Pinpoint the cell where the given text exists, returning its [x, y] midpoint coordinate. 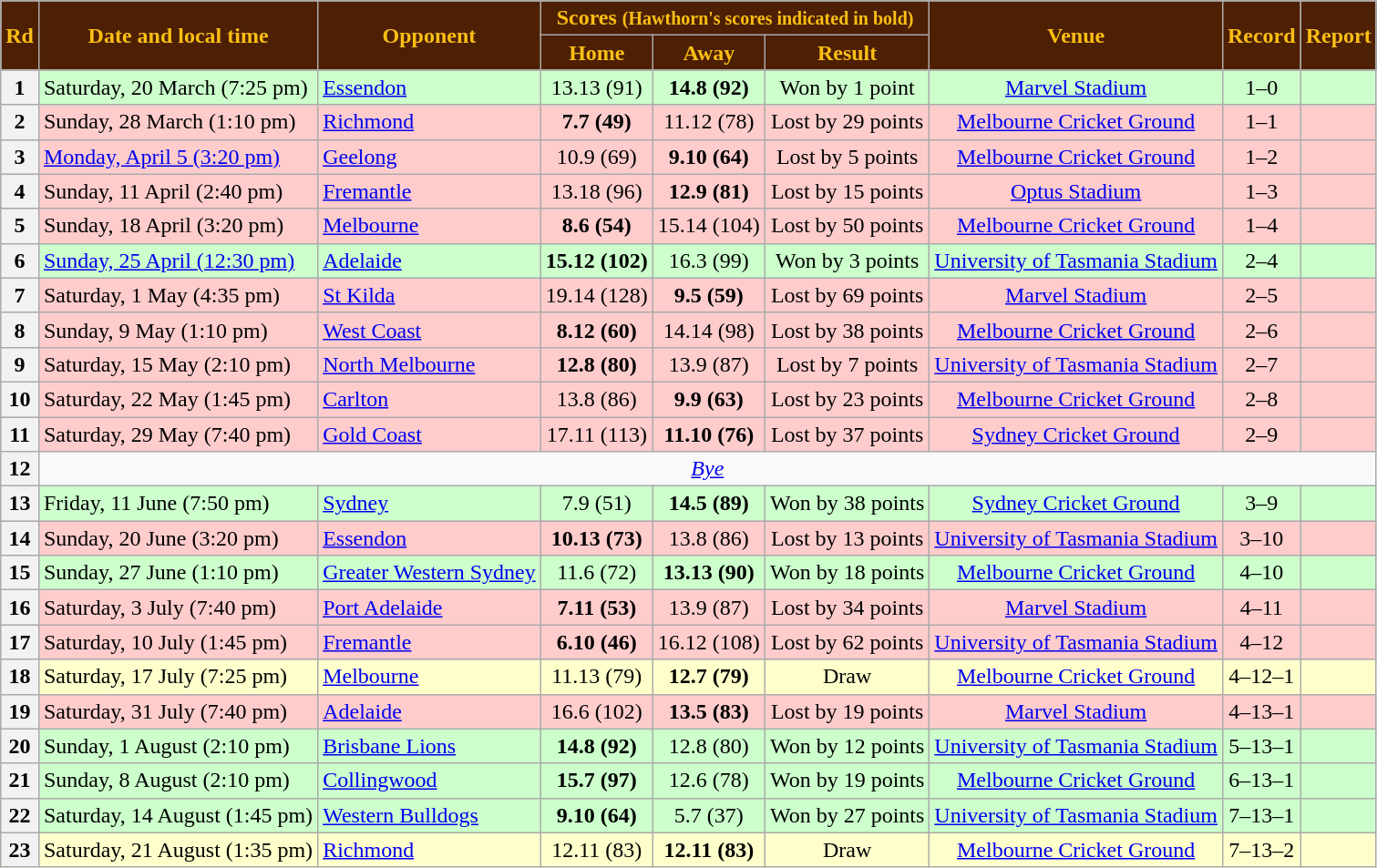
Sunday, 11 April (2:40 pm) [178, 191]
4 [20, 191]
15.7 (97) [596, 781]
4–12 [1261, 642]
Venue [1076, 36]
Lost by 23 points [847, 399]
Saturday, 10 July (1:45 pm) [178, 642]
Saturday, 17 July (7:25 pm) [178, 677]
Result [847, 53]
Report [1338, 36]
9.5 (59) [709, 295]
Lost by 62 points [847, 642]
7.9 (51) [596, 504]
Lost by 13 points [847, 538]
St Kilda [430, 295]
Greater Western Sydney [430, 573]
4–12–1 [1261, 677]
Optus Stadium [1076, 191]
15.14 (104) [709, 226]
23 [20, 850]
2 [20, 122]
1–2 [1261, 157]
15.12 (102) [596, 260]
21 [20, 781]
1–4 [1261, 226]
11.10 (76) [709, 434]
7–13–1 [1261, 815]
Collingwood [430, 781]
3–10 [1261, 538]
Won by 19 points [847, 781]
West Coast [430, 330]
10 [20, 399]
Sunday, 20 June (3:20 pm) [178, 538]
Lost by 7 points [847, 364]
7 [20, 295]
Sunday, 28 March (1:10 pm) [178, 122]
2–8 [1261, 399]
Home [596, 53]
1–0 [1261, 87]
1–1 [1261, 122]
Lost by 19 points [847, 711]
13.13 (91) [596, 87]
8 [20, 330]
16.3 (99) [709, 260]
6.10 (46) [596, 642]
1–3 [1261, 191]
Bye [707, 469]
Won by 3 points [847, 260]
10.9 (69) [596, 157]
Lost by 29 points [847, 122]
North Melbourne [430, 364]
Lost by 15 points [847, 191]
14.14 (98) [709, 330]
19 [20, 711]
18 [20, 677]
16 [20, 608]
4–11 [1261, 608]
5 [20, 226]
Saturday, 22 May (1:45 pm) [178, 399]
9.9 (63) [709, 399]
12.9 (81) [709, 191]
Won by 18 points [847, 573]
Lost by 38 points [847, 330]
Lost by 37 points [847, 434]
Saturday, 29 May (7:40 pm) [178, 434]
Saturday, 31 July (7:40 pm) [178, 711]
13.5 (83) [709, 711]
13 [20, 504]
7–13–2 [1261, 850]
Lost by 5 points [847, 157]
11.12 (78) [709, 122]
Friday, 11 June (7:50 pm) [178, 504]
2–7 [1261, 364]
16.6 (102) [596, 711]
Sunday, 9 May (1:10 pm) [178, 330]
5–13–1 [1261, 746]
2–6 [1261, 330]
13.18 (96) [596, 191]
Sunday, 8 August (2:10 pm) [178, 781]
Saturday, 15 May (2:10 pm) [178, 364]
8.12 (60) [596, 330]
Sunday, 25 April (12:30 pm) [178, 260]
Lost by 50 points [847, 226]
9 [20, 364]
Sunday, 1 August (2:10 pm) [178, 746]
20 [20, 746]
3 [20, 157]
4–10 [1261, 573]
Port Adelaide [430, 608]
Won by 12 points [847, 746]
11 [20, 434]
7.7 (49) [596, 122]
16.12 (108) [709, 642]
11.13 (79) [596, 677]
Date and local time [178, 36]
22 [20, 815]
Western Bulldogs [430, 815]
15 [20, 573]
Record [1261, 36]
Won by 1 point [847, 87]
Rd [20, 36]
14.5 (89) [709, 504]
6 [20, 260]
5.7 (37) [709, 815]
3–9 [1261, 504]
19.14 (128) [596, 295]
Saturday, 21 August (1:35 pm) [178, 850]
Scores (Hawthorn's scores indicated in bold) [735, 18]
2–5 [1261, 295]
Sunday, 27 June (1:10 pm) [178, 573]
Lost by 69 points [847, 295]
Away [709, 53]
Saturday, 14 August (1:45 pm) [178, 815]
Lost by 34 points [847, 608]
Saturday, 20 March (7:25 pm) [178, 87]
12.7 (79) [709, 677]
12 [20, 469]
Opponent [430, 36]
8.6 (54) [596, 226]
Sydney [430, 504]
Gold Coast [430, 434]
2–9 [1261, 434]
Monday, April 5 (3:20 pm) [178, 157]
Sunday, 18 April (3:20 pm) [178, 226]
13.13 (90) [709, 573]
7.11 (53) [596, 608]
6–13–1 [1261, 781]
14 [20, 538]
12.6 (78) [709, 781]
Carlton [430, 399]
Won by 27 points [847, 815]
11.6 (72) [596, 573]
Saturday, 1 May (4:35 pm) [178, 295]
Brisbane Lions [430, 746]
2–4 [1261, 260]
10.13 (73) [596, 538]
Geelong [430, 157]
17.11 (113) [596, 434]
Saturday, 3 July (7:40 pm) [178, 608]
1 [20, 87]
Won by 38 points [847, 504]
17 [20, 642]
4–13–1 [1261, 711]
